Search for the cell housing the specified text and yield its [X, Y] center coordinate. 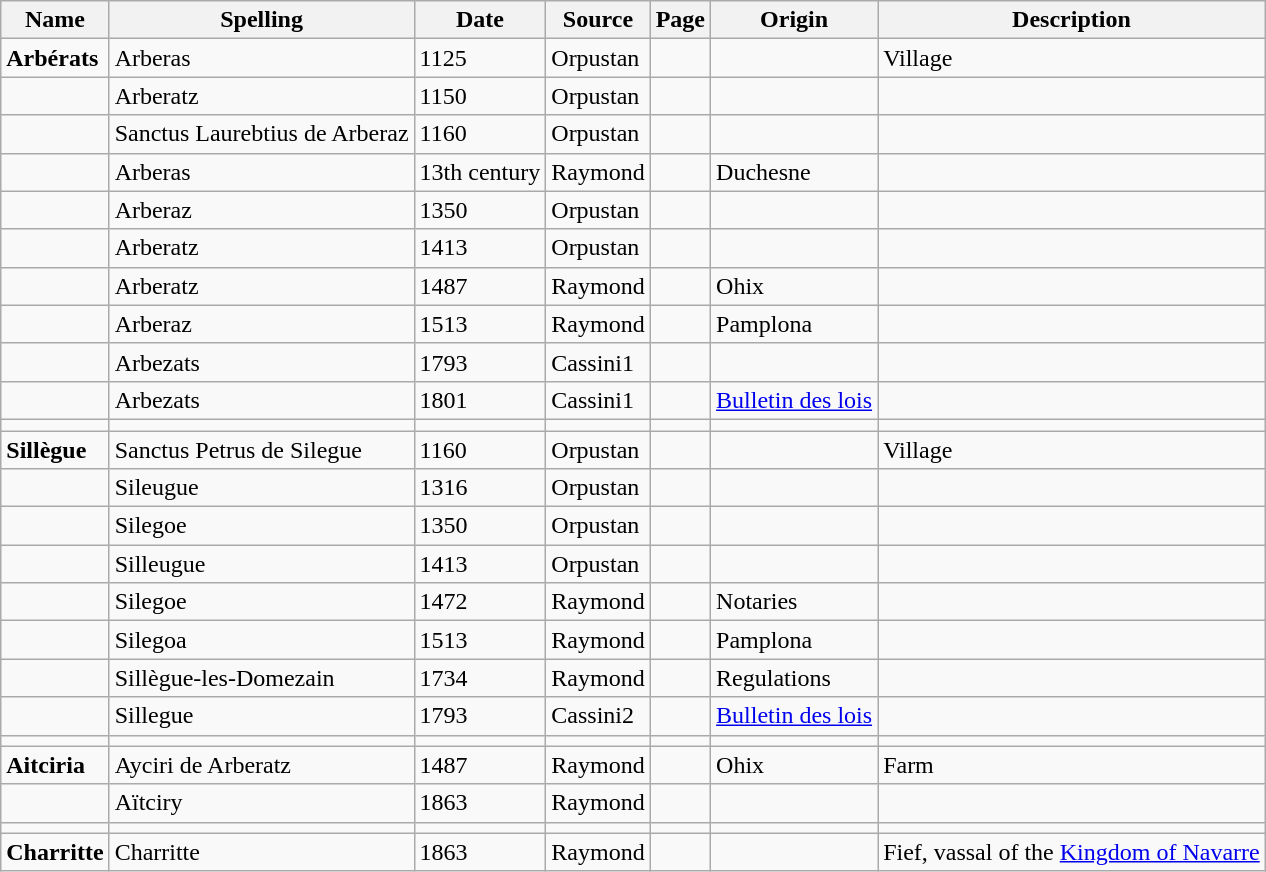
Sillègue [55, 449]
1734 [480, 678]
Aitciria [55, 765]
1472 [480, 602]
Duchesne [794, 172]
Sillegue [262, 716]
Page [680, 20]
Cassini2 [598, 716]
Fief, vassal of the Kingdom of Navarre [1072, 852]
Spelling [262, 20]
1316 [480, 488]
Sanctus Laurebtius de Arberaz [262, 134]
1125 [480, 58]
Sileugue [262, 488]
Sillègue-les-Domezain [262, 678]
Description [1072, 20]
13th century [480, 172]
Name [55, 20]
Regulations [794, 678]
1150 [480, 96]
Farm [1072, 765]
Aïtciry [262, 803]
Source [598, 20]
Origin [794, 20]
Arbérats [55, 58]
Sanctus Petrus de Silegue [262, 449]
Silleugue [262, 564]
Silegoa [262, 640]
Date [480, 20]
Notaries [794, 602]
Ayciri de Arberatz [262, 765]
1801 [480, 400]
